Extract the (X, Y) coordinate from the center of the cell holding the provided text.  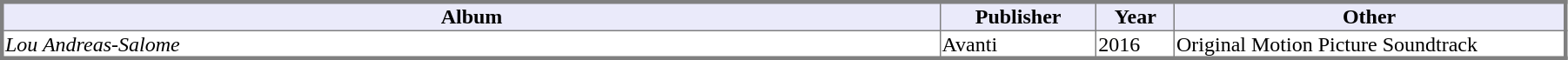
Album (471, 16)
Year (1136, 16)
Avanti (1018, 44)
Publisher (1018, 16)
Original Motion Picture Soundtrack (1370, 44)
Other (1370, 16)
2016 (1136, 44)
Lou Andreas-Salome (471, 44)
